Search for the cell housing the specified text and yield its [X, Y] center coordinate. 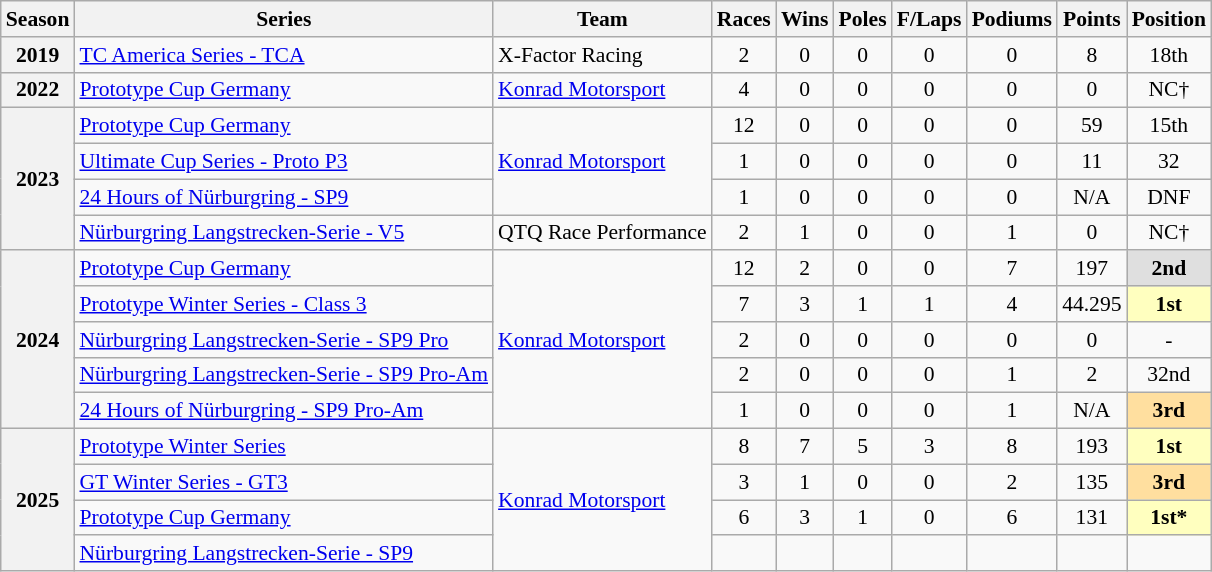
197 [1092, 269]
2024 [38, 340]
Position [1169, 19]
Season [38, 19]
Nürburgring Langstrecken-Serie - V5 [284, 233]
131 [1092, 518]
Series [284, 19]
5 [863, 447]
Points [1092, 19]
2019 [38, 55]
Team [602, 19]
QTQ Race Performance [602, 233]
Poles [863, 19]
Ultimate Cup Series - Proto P3 [284, 162]
Races [744, 19]
15th [1169, 126]
2025 [38, 500]
24 Hours of Nürburgring - SP9 Pro-Am [284, 411]
Prototype Winter Series [284, 447]
24 Hours of Nürburgring - SP9 [284, 197]
2023 [38, 179]
193 [1092, 447]
GT Winter Series - GT3 [284, 482]
59 [1092, 126]
18th [1169, 55]
X-Factor Racing [602, 55]
2nd [1169, 269]
1st* [1169, 518]
Nürburgring Langstrecken-Serie - SP9 [284, 554]
DNF [1169, 197]
Prototype Winter Series - Class 3 [284, 304]
32nd [1169, 375]
Nürburgring Langstrecken-Serie - SP9 Pro [284, 340]
- [1169, 340]
Podiums [1012, 19]
32 [1169, 162]
44.295 [1092, 304]
Nürburgring Langstrecken-Serie - SP9 Pro-Am [284, 375]
2022 [38, 90]
Wins [805, 19]
11 [1092, 162]
F/Laps [930, 19]
135 [1092, 482]
TC America Series - TCA [284, 55]
